Return [X, Y] of the center of cell containing provided text 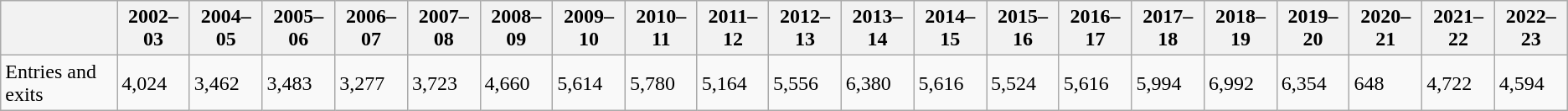
2019–20 [1313, 29]
2002–03 [154, 29]
2014–15 [950, 29]
3,723 [444, 82]
5,780 [661, 82]
2006–07 [372, 29]
2015–16 [1024, 29]
3,462 [226, 82]
5,556 [806, 82]
648 [1385, 82]
2007–08 [444, 29]
3,483 [298, 82]
2009–10 [590, 29]
3,277 [372, 82]
4,722 [1459, 82]
2010–11 [661, 29]
2021–22 [1459, 29]
5,994 [1168, 82]
2013–14 [878, 29]
4,660 [516, 82]
2011–12 [732, 29]
4,024 [154, 82]
6,992 [1241, 82]
2004–05 [226, 29]
2020–21 [1385, 29]
Entries and exits [59, 82]
2022–23 [1531, 29]
2017–18 [1168, 29]
5,164 [732, 82]
5,524 [1024, 82]
2005–06 [298, 29]
2012–13 [806, 29]
5,614 [590, 82]
6,354 [1313, 82]
4,594 [1531, 82]
2018–19 [1241, 29]
6,380 [878, 82]
2016–17 [1096, 29]
2008–09 [516, 29]
